Return [x, y] of the center of cell containing provided text 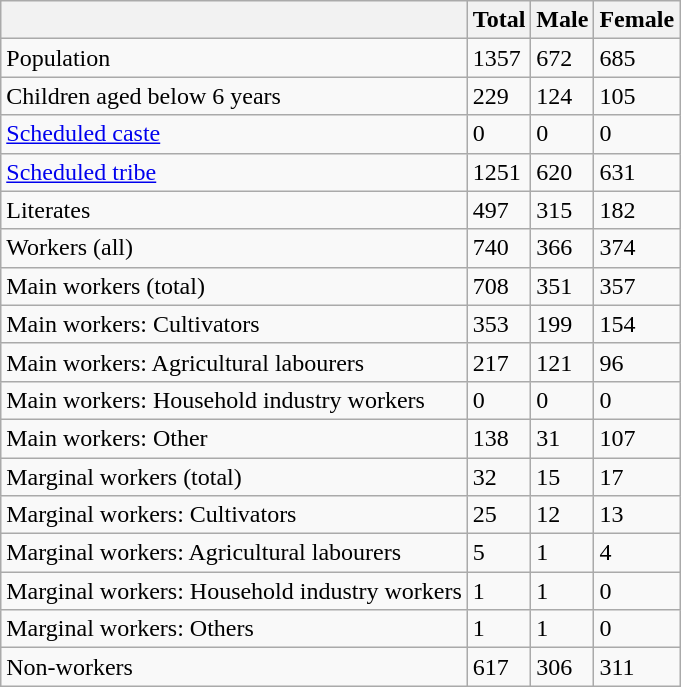
Male [562, 20]
353 [499, 324]
13 [637, 515]
740 [499, 248]
Non-workers [234, 667]
25 [499, 515]
672 [562, 58]
374 [637, 248]
497 [499, 210]
Marginal workers: Agricultural labourers [234, 553]
Marginal workers (total) [234, 477]
154 [637, 324]
Main workers: Other [234, 438]
5 [499, 553]
229 [499, 96]
Workers (all) [234, 248]
620 [562, 172]
685 [637, 58]
351 [562, 286]
Marginal workers: Others [234, 629]
199 [562, 324]
121 [562, 362]
Children aged below 6 years [234, 96]
315 [562, 210]
105 [637, 96]
96 [637, 362]
357 [637, 286]
366 [562, 248]
107 [637, 438]
617 [499, 667]
17 [637, 477]
15 [562, 477]
Main workers: Cultivators [234, 324]
31 [562, 438]
4 [637, 553]
138 [499, 438]
124 [562, 96]
1251 [499, 172]
Scheduled tribe [234, 172]
708 [499, 286]
Main workers (total) [234, 286]
182 [637, 210]
Literates [234, 210]
1357 [499, 58]
631 [637, 172]
Population [234, 58]
311 [637, 667]
32 [499, 477]
12 [562, 515]
Marginal workers: Cultivators [234, 515]
Scheduled caste [234, 134]
Main workers: Household industry workers [234, 400]
Total [499, 20]
306 [562, 667]
217 [499, 362]
Female [637, 20]
Main workers: Agricultural labourers [234, 362]
Marginal workers: Household industry workers [234, 591]
